Capture the cell that displays the provided text and extract its (X, Y) central coordinate. 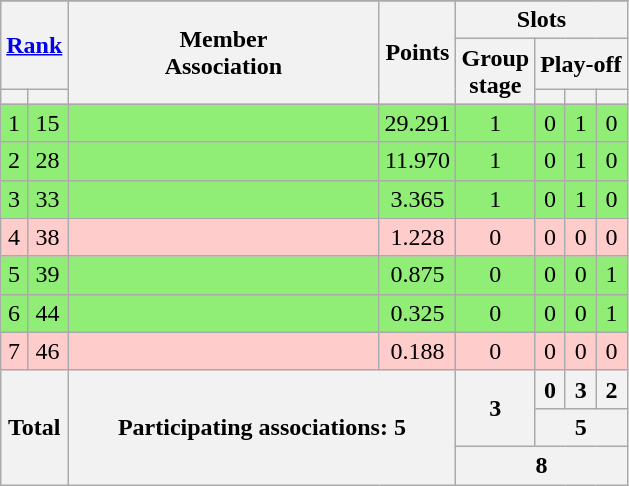
46 (47, 351)
44 (47, 313)
1.228 (418, 237)
33 (47, 199)
Points (418, 52)
Groupstage (496, 72)
8 (542, 465)
0.188 (418, 351)
7 (14, 351)
6 (14, 313)
Slots (542, 20)
Play-off (581, 64)
Rank (34, 45)
11.970 (418, 161)
Participating associations: 5 (262, 427)
15 (47, 123)
4 (14, 237)
29.291 (418, 123)
MemberAssociation (224, 52)
3.365 (418, 199)
0.325 (418, 313)
28 (47, 161)
Total (34, 427)
39 (47, 275)
38 (47, 237)
0.875 (418, 275)
